Determine the (X, Y) coordinate at the center of the cell enclosing the given text.  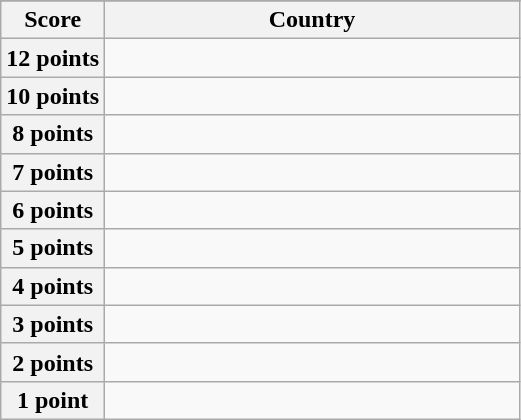
10 points (53, 96)
4 points (53, 286)
5 points (53, 248)
Score (53, 20)
3 points (53, 324)
7 points (53, 172)
Country (312, 20)
8 points (53, 134)
12 points (53, 58)
6 points (53, 210)
2 points (53, 362)
1 point (53, 400)
